From the cell containing the given text, extract its center point as (X, Y) coordinate. 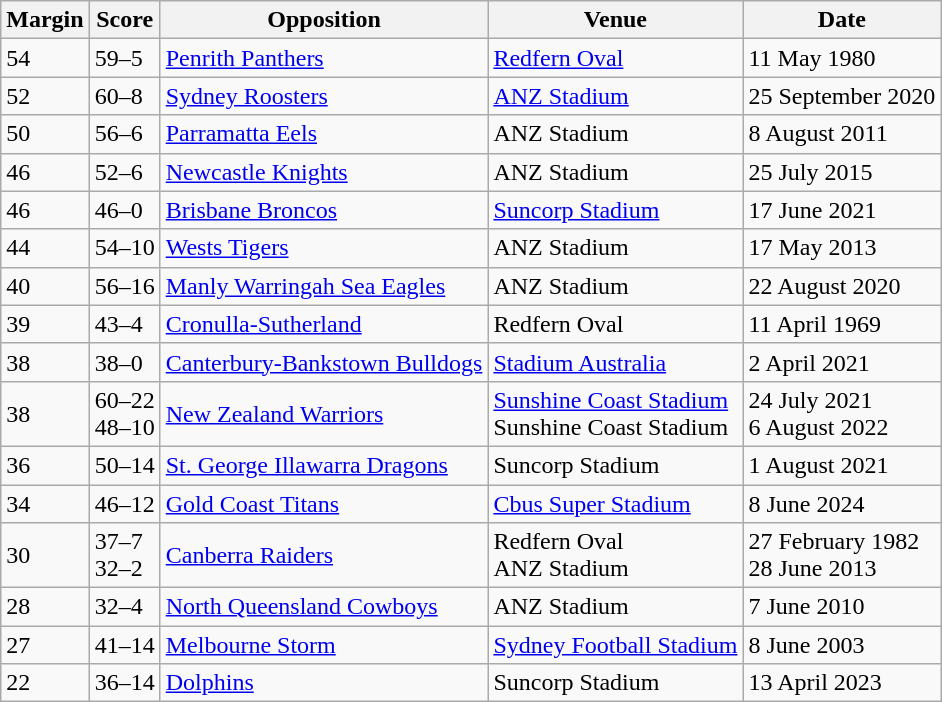
38–0 (124, 362)
22 August 2020 (842, 286)
Sydney Football Stadium (616, 645)
43–4 (124, 324)
52 (45, 96)
1 August 2021 (842, 465)
37–732–2 (124, 556)
11 May 1980 (842, 58)
2 April 2021 (842, 362)
54–10 (124, 248)
32–4 (124, 607)
41–14 (124, 645)
7 June 2010 (842, 607)
Sunshine Coast StadiumSunshine Coast Stadium (616, 414)
8 August 2011 (842, 134)
New Zealand Warriors (324, 414)
8 June 2024 (842, 503)
Melbourne Storm (324, 645)
Gold Coast Titans (324, 503)
Cronulla-Sutherland (324, 324)
30 (45, 556)
Canberra Raiders (324, 556)
46–0 (124, 210)
St. George Illawarra Dragons (324, 465)
Cbus Super Stadium (616, 503)
Manly Warringah Sea Eagles (324, 286)
North Queensland Cowboys (324, 607)
52–6 (124, 172)
39 (45, 324)
59–5 (124, 58)
Venue (616, 20)
60–8 (124, 96)
27 (45, 645)
56–16 (124, 286)
24 July 20216 August 2022 (842, 414)
40 (45, 286)
Opposition (324, 20)
54 (45, 58)
44 (45, 248)
Redfern OvalANZ Stadium (616, 556)
Newcastle Knights (324, 172)
Wests Tigers (324, 248)
Brisbane Broncos (324, 210)
Score (124, 20)
36–14 (124, 683)
27 February 198228 June 2013 (842, 556)
Date (842, 20)
34 (45, 503)
50 (45, 134)
11 April 1969 (842, 324)
Parramatta Eels (324, 134)
Canterbury-Bankstown Bulldogs (324, 362)
Sydney Roosters (324, 96)
17 May 2013 (842, 248)
56–6 (124, 134)
25 September 2020 (842, 96)
22 (45, 683)
46–12 (124, 503)
28 (45, 607)
36 (45, 465)
60–2248–10 (124, 414)
17 June 2021 (842, 210)
Penrith Panthers (324, 58)
Dolphins (324, 683)
Margin (45, 20)
8 June 2003 (842, 645)
13 April 2023 (842, 683)
Stadium Australia (616, 362)
25 July 2015 (842, 172)
50–14 (124, 465)
